From the cell containing the given text, extract its center point as (x, y) coordinate. 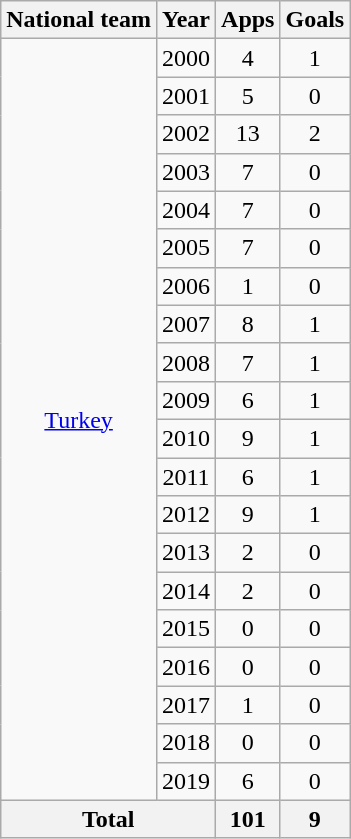
2015 (186, 629)
2014 (186, 591)
2008 (186, 362)
Turkey (79, 420)
13 (248, 134)
5 (248, 96)
Year (186, 20)
2003 (186, 172)
2002 (186, 134)
Apps (248, 20)
2010 (186, 438)
101 (248, 819)
4 (248, 58)
2000 (186, 58)
2007 (186, 324)
2011 (186, 477)
Goals (315, 20)
Total (108, 819)
2005 (186, 248)
2009 (186, 400)
2006 (186, 286)
2004 (186, 210)
2018 (186, 743)
2013 (186, 553)
8 (248, 324)
2001 (186, 96)
2017 (186, 705)
National team (79, 20)
2019 (186, 781)
2012 (186, 515)
2016 (186, 667)
